Find where the given text appears and provide that cell's center as [x, y] coordinate. 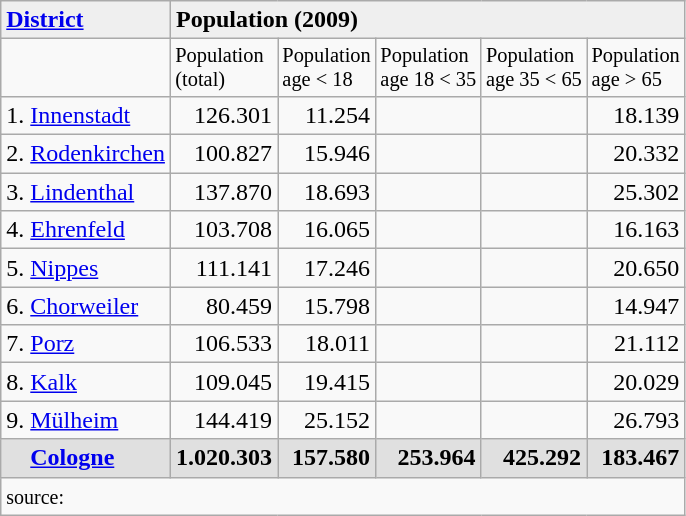
109.045 [224, 382]
1. Innenstadt [86, 115]
103.708 [224, 230]
16.065 [327, 230]
18.011 [327, 344]
157.580 [327, 458]
25.152 [327, 420]
25.302 [636, 192]
6. Chorweiler [86, 306]
21.112 [636, 344]
20.650 [636, 268]
9. Mülheim [86, 420]
111.141 [224, 268]
100.827 [224, 154]
5. Nippes [86, 268]
18.693 [327, 192]
7. Porz [86, 344]
Population age 18 < 35 [429, 68]
14.947 [636, 306]
253.964 [429, 458]
Population age < 18 [327, 68]
Population age 35 < 65 [534, 68]
144.419 [224, 420]
106.533 [224, 344]
126.301 [224, 115]
19.415 [327, 382]
80.459 [224, 306]
18.139 [636, 115]
3. Lindenthal [86, 192]
425.292 [534, 458]
16.163 [636, 230]
Cologne [86, 458]
Population (total) [224, 68]
15.946 [327, 154]
8. Kalk [86, 382]
15.798 [327, 306]
26.793 [636, 420]
11.254 [327, 115]
District [86, 20]
Population (2009) [427, 20]
20.332 [636, 154]
183.467 [636, 458]
source: [343, 496]
4. Ehrenfeld [86, 230]
20.029 [636, 382]
17.246 [327, 268]
2. Rodenkirchen [86, 154]
137.870 [224, 192]
Population age > 65 [636, 68]
1.020.303 [224, 458]
